Pinpoint the cell where the given text exists, returning its (x, y) midpoint coordinate. 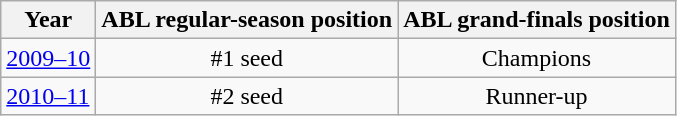
2010–11 (48, 96)
Champions (537, 58)
Runner-up (537, 96)
#1 seed (247, 58)
ABL grand-finals position (537, 20)
Year (48, 20)
#2 seed (247, 96)
2009–10 (48, 58)
ABL regular-season position (247, 20)
